Extract the (x, y) coordinate from the center of the cell holding the provided text.  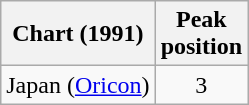
Japan (Oricon) (78, 85)
3 (201, 85)
Peakposition (201, 34)
Chart (1991) (78, 34)
